For the text-containing cell, return its midpoint in [X, Y] coordinate format. 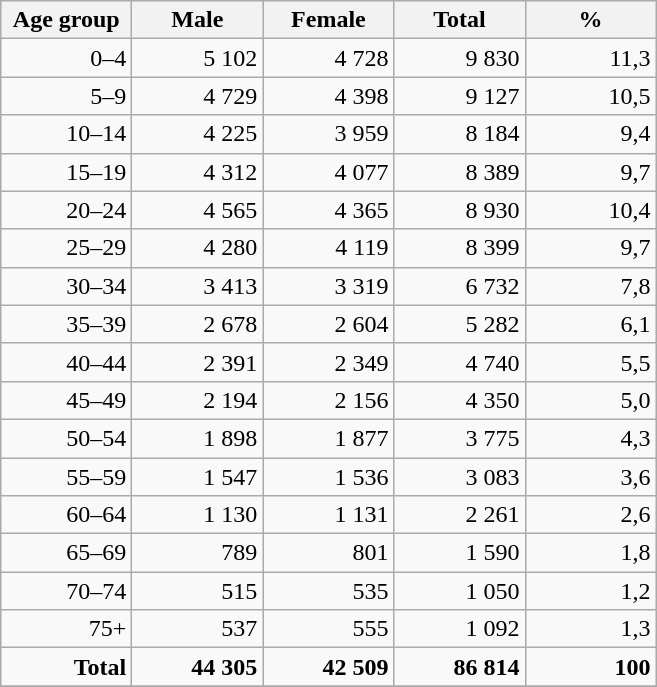
4 350 [460, 400]
45–49 [66, 400]
5–9 [66, 96]
2 194 [198, 400]
70–74 [66, 591]
1 877 [328, 438]
3 959 [328, 134]
4 398 [328, 96]
55–59 [66, 477]
10,4 [590, 210]
4 280 [198, 248]
789 [198, 553]
8 389 [460, 172]
8 399 [460, 248]
Female [328, 20]
10–14 [66, 134]
801 [328, 553]
Male [198, 20]
1,2 [590, 591]
Age group [66, 20]
9,4 [590, 134]
11,3 [590, 58]
5 282 [460, 324]
1,8 [590, 553]
4 365 [328, 210]
20–24 [66, 210]
50–54 [66, 438]
537 [198, 629]
555 [328, 629]
40–44 [66, 362]
4 077 [328, 172]
0–4 [66, 58]
515 [198, 591]
100 [590, 667]
3 413 [198, 286]
4,3 [590, 438]
75+ [66, 629]
60–64 [66, 515]
8 930 [460, 210]
44 305 [198, 667]
2 261 [460, 515]
15–19 [66, 172]
4 728 [328, 58]
1 898 [198, 438]
10,5 [590, 96]
2 678 [198, 324]
1 050 [460, 591]
8 184 [460, 134]
42 509 [328, 667]
3,6 [590, 477]
1 590 [460, 553]
2 391 [198, 362]
3 775 [460, 438]
9 127 [460, 96]
6,1 [590, 324]
2 604 [328, 324]
5,5 [590, 362]
1 547 [198, 477]
2 156 [328, 400]
9 830 [460, 58]
4 119 [328, 248]
4 565 [198, 210]
2 349 [328, 362]
25–29 [66, 248]
65–69 [66, 553]
2,6 [590, 515]
4 729 [198, 96]
5 102 [198, 58]
3 319 [328, 286]
4 312 [198, 172]
1 131 [328, 515]
% [590, 20]
35–39 [66, 324]
1 092 [460, 629]
1 536 [328, 477]
5,0 [590, 400]
4 740 [460, 362]
86 814 [460, 667]
1 130 [198, 515]
4 225 [198, 134]
7,8 [590, 286]
30–34 [66, 286]
6 732 [460, 286]
1,3 [590, 629]
535 [328, 591]
3 083 [460, 477]
